Extract the (X, Y) coordinate from the center of the cell holding the provided text.  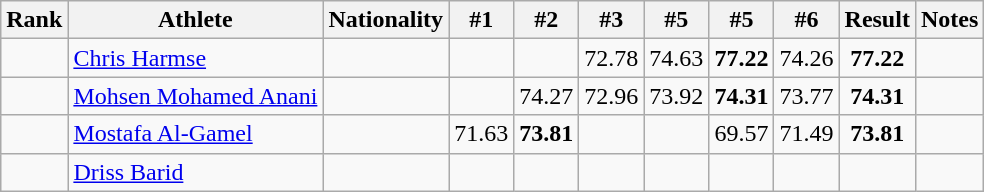
Result (877, 20)
#6 (806, 20)
#2 (546, 20)
74.26 (806, 58)
Nationality (386, 20)
74.63 (676, 58)
Athlete (196, 20)
Mostafa Al-Gamel (196, 134)
Rank (34, 20)
Driss Barid (196, 172)
69.57 (742, 134)
71.63 (482, 134)
72.96 (612, 96)
73.77 (806, 96)
Chris Harmse (196, 58)
#1 (482, 20)
71.49 (806, 134)
74.27 (546, 96)
Mohsen Mohamed Anani (196, 96)
73.92 (676, 96)
Notes (949, 20)
#3 (612, 20)
72.78 (612, 58)
